Find where the given text appears and provide that cell's center as (x, y) coordinate. 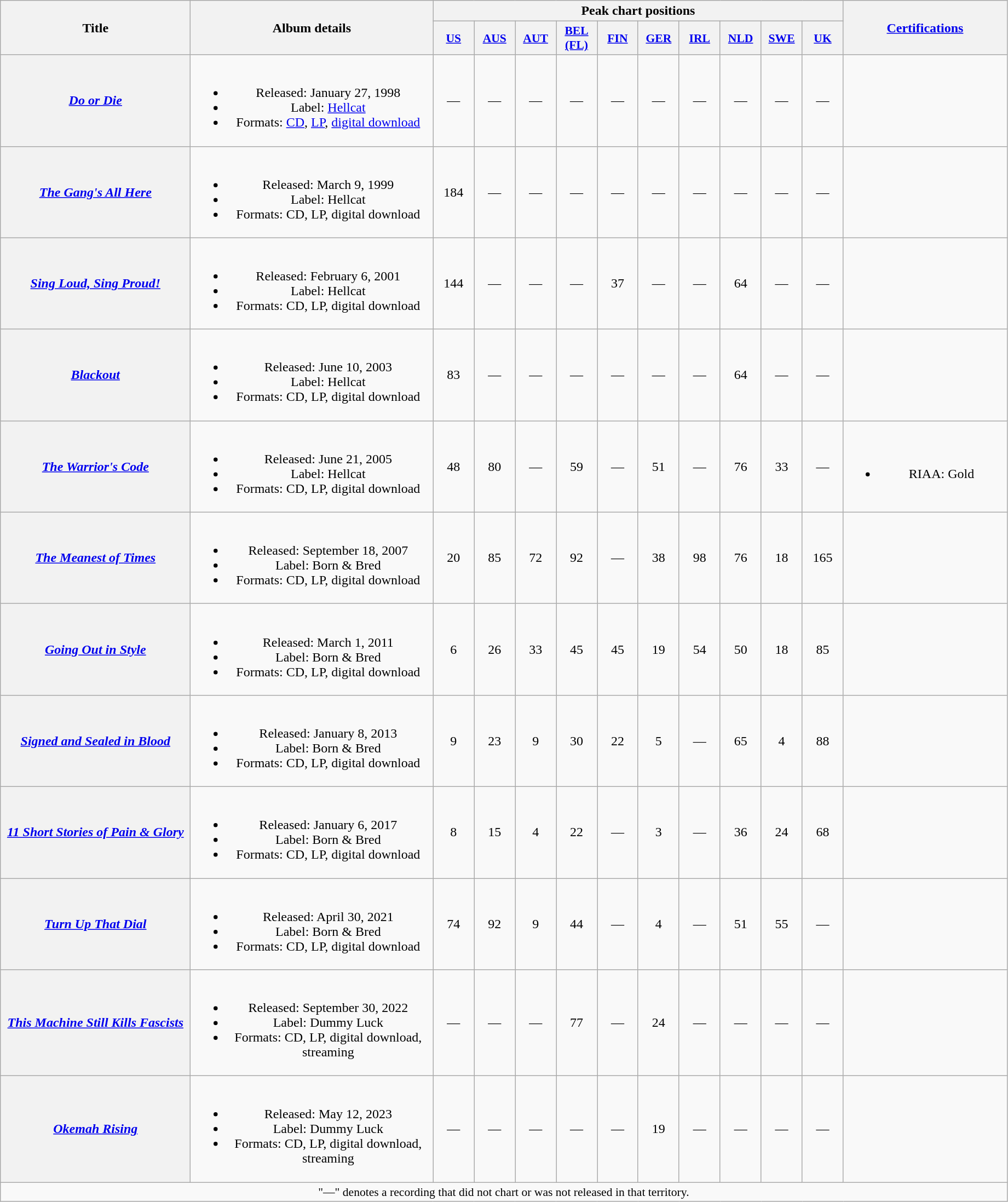
48 (453, 467)
Released: April 30, 2021Label: Born & BredFormats: CD, LP, digital download (312, 924)
Blackout (95, 375)
3 (658, 832)
50 (740, 649)
RIAA: Gold (925, 467)
54 (700, 649)
Released: June 21, 2005Label: HellcatFormats: CD, LP, digital download (312, 467)
165 (822, 557)
15 (495, 832)
AUT (535, 38)
"—" denotes a recording that did not chart or was not released in that territory. (504, 1192)
Released: January 8, 2013Label: Born & BredFormats: CD, LP, digital download (312, 740)
74 (453, 924)
80 (495, 467)
Sing Loud, Sing Proud! (95, 284)
59 (577, 467)
36 (740, 832)
Released: January 27, 1998Label: HellcatFormats: CD, LP, digital download (312, 101)
Turn Up That Dial (95, 924)
Released: February 6, 2001Label: HellcatFormats: CD, LP, digital download (312, 284)
5 (658, 740)
83 (453, 375)
The Gang's All Here (95, 192)
BEL(FL) (577, 38)
US (453, 38)
Released: March 9, 1999Label: HellcatFormats: CD, LP, digital download (312, 192)
6 (453, 649)
37 (618, 284)
Going Out in Style (95, 649)
44 (577, 924)
88 (822, 740)
55 (782, 924)
Title (95, 27)
144 (453, 284)
11 Short Stories of Pain & Glory (95, 832)
Album details (312, 27)
65 (740, 740)
Released: September 30, 2022Label: Dummy LuckFormats: CD, LP, digital download, streaming (312, 1023)
Okemah Rising (95, 1129)
Certifications (925, 27)
GER (658, 38)
The Warrior's Code (95, 467)
Released: September 18, 2007Label: Born & BredFormats: CD, LP, digital download (312, 557)
Released: January 6, 2017Label: Born & BredFormats: CD, LP, digital download (312, 832)
UK (822, 38)
Peak chart positions (638, 11)
The Meanest of Times (95, 557)
Released: May 12, 2023Label: Dummy LuckFormats: CD, LP, digital download, streaming (312, 1129)
IRL (700, 38)
77 (577, 1023)
30 (577, 740)
68 (822, 832)
23 (495, 740)
Released: March 1, 2011Label: Born & BredFormats: CD, LP, digital download (312, 649)
Do or Die (95, 101)
26 (495, 649)
SWE (782, 38)
AUS (495, 38)
72 (535, 557)
Signed and Sealed in Blood (95, 740)
Released: June 10, 2003Label: HellcatFormats: CD, LP, digital download (312, 375)
20 (453, 557)
8 (453, 832)
This Machine Still Kills Fascists (95, 1023)
FIN (618, 38)
38 (658, 557)
184 (453, 192)
98 (700, 557)
NLD (740, 38)
